Locate the cell with the specified text and output its [x, y] center coordinate. 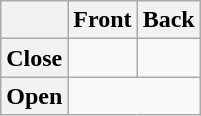
Front [102, 20]
Back [168, 20]
Open [34, 96]
Close [34, 58]
